For the text-containing cell, return its midpoint in (x, y) coordinate format. 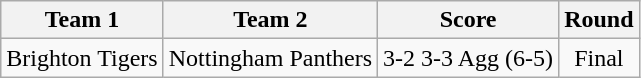
Team 2 (270, 20)
Team 1 (82, 20)
Score (468, 20)
Final (599, 58)
Nottingham Panthers (270, 58)
3-2 3-3 Agg (6-5) (468, 58)
Round (599, 20)
Brighton Tigers (82, 58)
